Scan for the cell matching the given text and deliver its (x, y) coordinate at center. 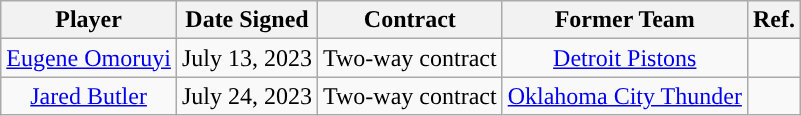
Detroit Pistons (624, 58)
July 13, 2023 (246, 58)
Jared Butler (89, 96)
Player (89, 20)
Former Team (624, 20)
Date Signed (246, 20)
July 24, 2023 (246, 96)
Ref. (774, 20)
Eugene Omoruyi (89, 58)
Oklahoma City Thunder (624, 96)
Contract (410, 20)
